Return the [X, Y] coordinate for the center point of the cell that contains the specified text.  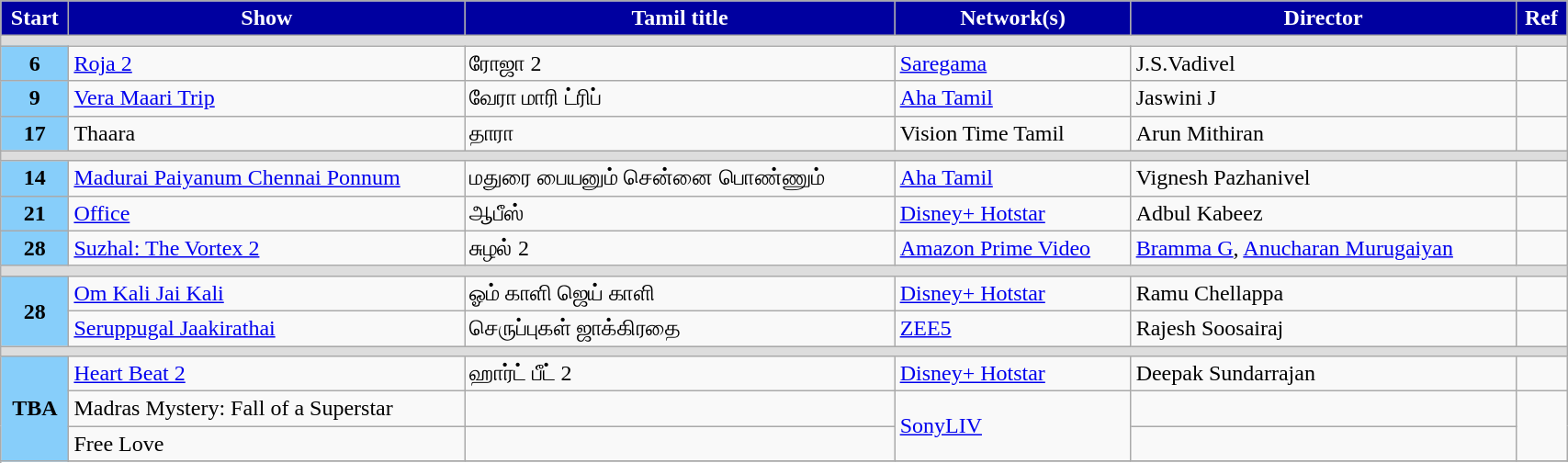
ஹார்ட் பீட் 2 [680, 374]
செருப்புகள் ஜாக்கிரதை [680, 328]
Seruppugal Jaakirathai [266, 328]
21 [35, 213]
Tamil title [680, 18]
6 [35, 63]
ரோஜா 2 [680, 63]
14 [35, 178]
Director [1323, 18]
Show [266, 18]
Madurai Paiyanum Chennai Ponnum [266, 178]
Rajesh Soosairaj [1323, 328]
ஆபீஸ் [680, 213]
Free Love [266, 444]
சுழல் 2 [680, 248]
TBA [35, 409]
Amazon Prime Video [1012, 248]
Arun Mithiran [1323, 133]
17 [35, 133]
Vera Maari Trip [266, 98]
Deepak Sundarrajan [1323, 374]
ZEE5 [1012, 328]
9 [35, 98]
Adbul Kabeez [1323, 213]
மதுரை பையனும் சென்னை பொண்ணும் [680, 178]
Jaswini J [1323, 98]
Network(s) [1012, 18]
Roja 2 [266, 63]
Ref [1541, 18]
தாரா [680, 133]
Heart Beat 2 [266, 374]
Office [266, 213]
Start [35, 18]
Bramma G, Anucharan Murugaiyan [1323, 248]
Madras Mystery: Fall of a Superstar [266, 409]
Saregama [1012, 63]
Ramu Chellappa [1323, 293]
Thaara [266, 133]
J.S.Vadivel [1323, 63]
Om Kali Jai Kali [266, 293]
Suzhal: The Vortex 2 [266, 248]
ஓம் காளி ஜெய் காளி [680, 293]
Vision Time Tamil [1012, 133]
SonyLIV [1012, 426]
Vignesh Pazhanivel [1323, 178]
வேரா மாரி ட்ரிப் [680, 98]
